Extract the [X, Y] coordinate from the center of the cell holding the provided text.  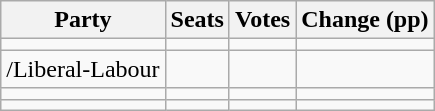
Change (pp) [365, 20]
Party [83, 20]
Votes [262, 20]
Seats [197, 20]
/Liberal-Labour [83, 69]
